Capture the cell that displays the provided text and extract its [x, y] central coordinate. 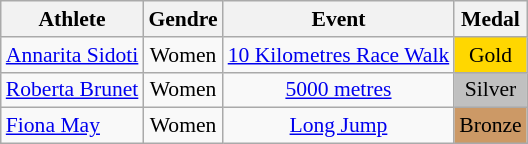
5000 metres [339, 90]
10 Kilometres Race Walk [339, 55]
Athlete [72, 19]
Fiona May [72, 126]
Event [339, 19]
Gendre [182, 19]
Roberta Brunet [72, 90]
Silver [490, 90]
Long Jump [339, 126]
Medal [490, 19]
Gold [490, 55]
Annarita Sidoti [72, 55]
Bronze [490, 126]
